Locate the cell with the specified text and output its (X, Y) center coordinate. 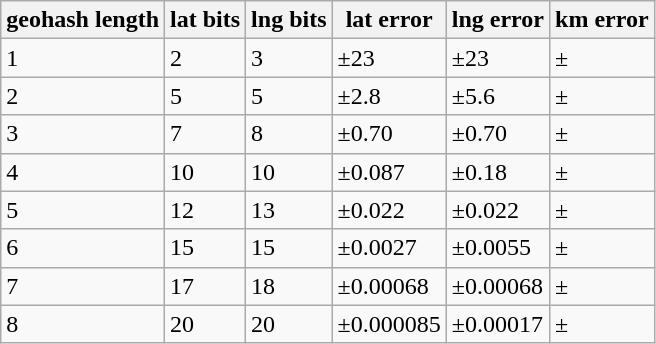
lng bits (289, 20)
6 (83, 248)
±5.6 (498, 96)
18 (289, 286)
±0.00017 (498, 324)
±0.18 (498, 172)
±2.8 (389, 96)
±0.000085 (389, 324)
lng error (498, 20)
17 (206, 286)
12 (206, 210)
13 (289, 210)
lat bits (206, 20)
±0.0055 (498, 248)
±0.0027 (389, 248)
1 (83, 58)
geohash length (83, 20)
km error (602, 20)
±0.087 (389, 172)
lat error (389, 20)
4 (83, 172)
